Search for the cell housing the specified text and yield its [X, Y] center coordinate. 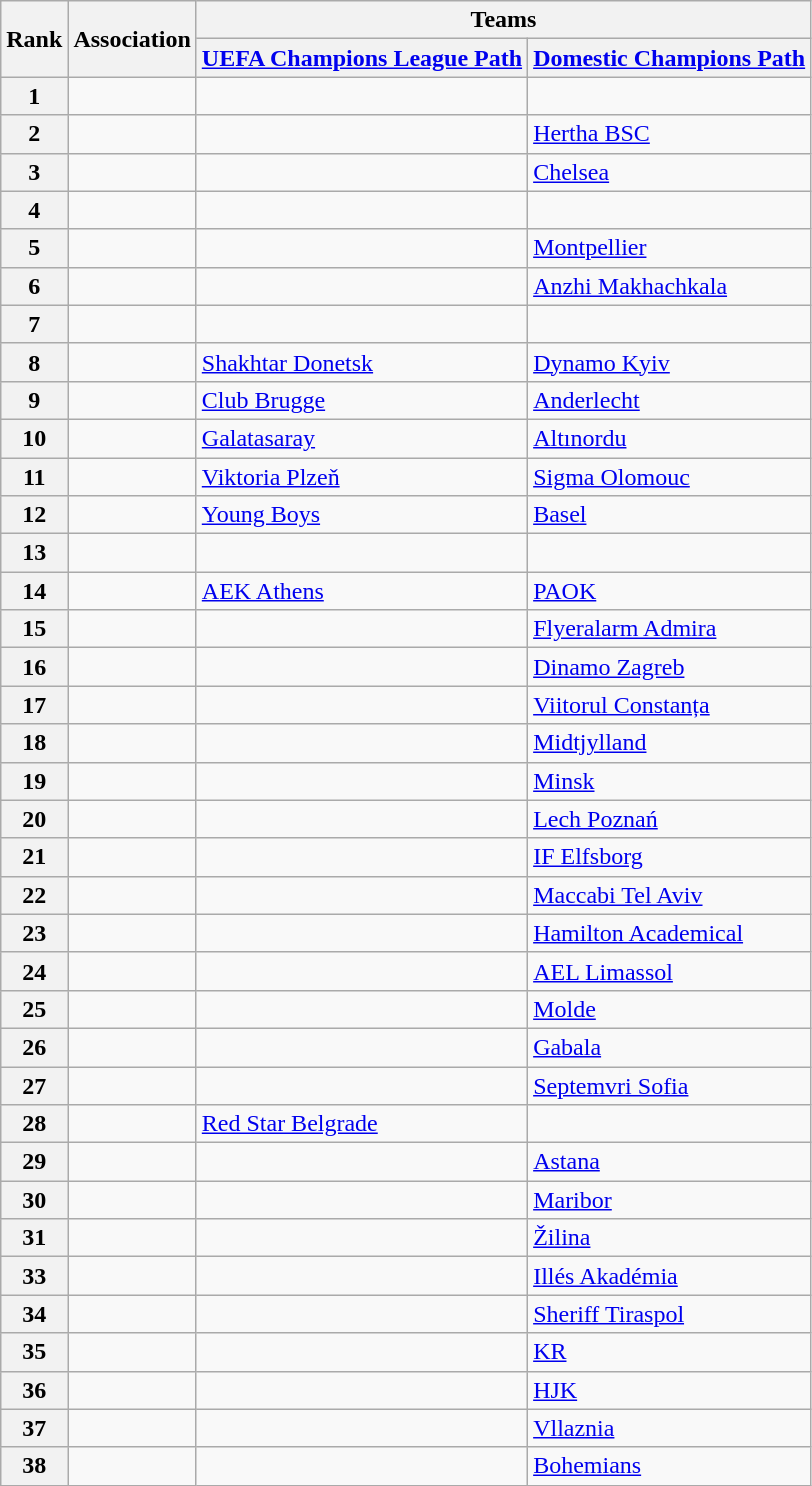
Maribor [670, 1200]
Teams [503, 20]
Hertha BSC [670, 134]
20 [34, 819]
Midtjylland [670, 743]
Dinamo Zagreb [670, 667]
Montpellier [670, 248]
Viitorul Constanța [670, 705]
Anzhi Makhachkala [670, 286]
19 [34, 781]
Red Star Belgrade [362, 1124]
Gabala [670, 1047]
Septemvri Sofia [670, 1085]
15 [34, 629]
Chelsea [670, 172]
Young Boys [362, 515]
Bohemians [670, 1466]
33 [34, 1276]
6 [34, 286]
38 [34, 1466]
Illés Akadémia [670, 1276]
27 [34, 1085]
30 [34, 1200]
Molde [670, 1009]
9 [34, 400]
Altınordu [670, 438]
Maccabi Tel Aviv [670, 895]
1 [34, 96]
7 [34, 324]
Lech Poznań [670, 819]
Viktoria Plzeň [362, 477]
AEL Limassol [670, 971]
Sigma Olomouc [670, 477]
Dynamo Kyiv [670, 362]
Flyeralarm Admira [670, 629]
PAOK [670, 591]
4 [34, 210]
26 [34, 1047]
Hamilton Academical [670, 933]
Association [132, 39]
25 [34, 1009]
36 [34, 1390]
24 [34, 971]
17 [34, 705]
12 [34, 515]
5 [34, 248]
AEK Athens [362, 591]
Domestic Champions Path [670, 58]
IF Elfsborg [670, 857]
Galatasaray [362, 438]
Club Brugge [362, 400]
Žilina [670, 1238]
22 [34, 895]
Minsk [670, 781]
37 [34, 1428]
Basel [670, 515]
13 [34, 553]
3 [34, 172]
2 [34, 134]
28 [34, 1124]
Anderlecht [670, 400]
Sheriff Tiraspol [670, 1314]
10 [34, 438]
31 [34, 1238]
Rank [34, 39]
35 [34, 1352]
UEFA Champions League Path [362, 58]
KR [670, 1352]
Astana [670, 1162]
23 [34, 933]
Vllaznia [670, 1428]
11 [34, 477]
21 [34, 857]
Shakhtar Donetsk [362, 362]
HJK [670, 1390]
16 [34, 667]
14 [34, 591]
29 [34, 1162]
34 [34, 1314]
8 [34, 362]
18 [34, 743]
